Locate the cell with the specified text and output its (X, Y) center coordinate. 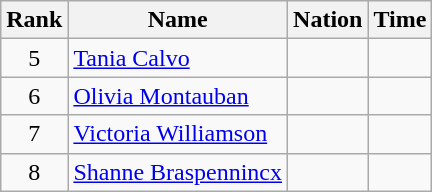
6 (34, 96)
8 (34, 172)
7 (34, 134)
Rank (34, 20)
Olivia Montauban (178, 96)
5 (34, 58)
Tania Calvo (178, 58)
Victoria Williamson (178, 134)
Nation (328, 20)
Shanne Braspennincx (178, 172)
Time (400, 20)
Name (178, 20)
